Identify which cell holds the provided text, then report its (X, Y) central coordinate. 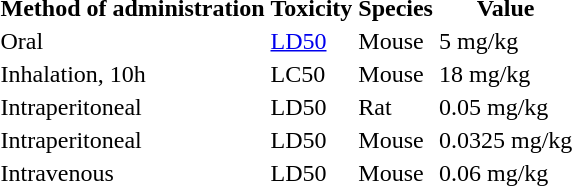
LC50 (312, 74)
Rat (396, 107)
